Detect which cell encompasses the target text, then output its (x, y) center coordinate. 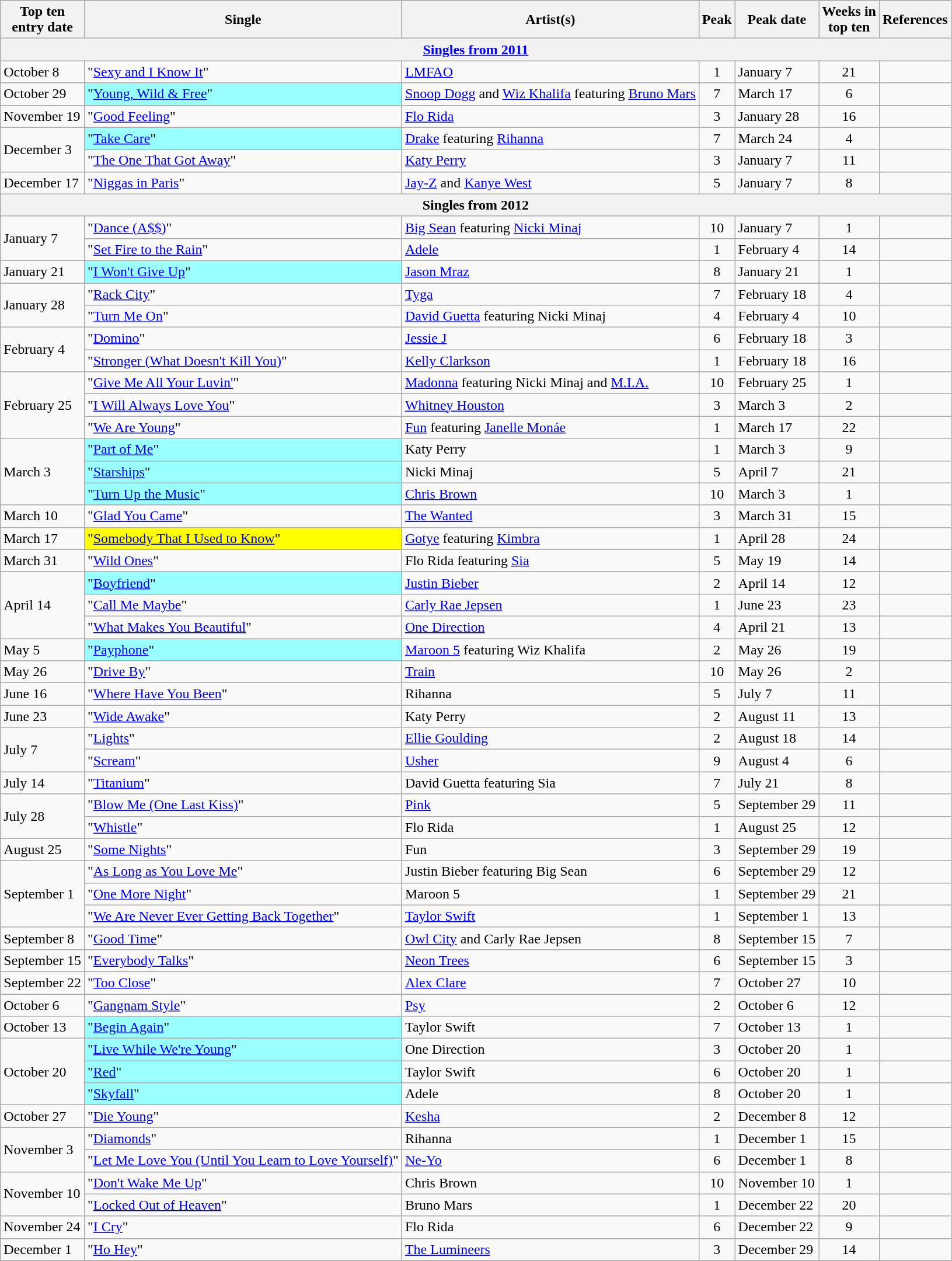
"Red" (243, 1072)
December 8 (777, 1116)
"I Cry" (243, 1227)
Whitney Houston (550, 405)
"What Makes You Beautiful" (243, 627)
Neon Trees (550, 960)
"Starships" (243, 472)
"Niggas in Paris" (243, 183)
Train (550, 672)
24 (849, 538)
August 4 (777, 761)
Fun (550, 849)
"Where Have You Been" (243, 694)
"Lights" (243, 739)
"Give Me All Your Luvin'" (243, 383)
"Young, Wild & Free" (243, 94)
Alex Clare (550, 983)
"We Are Never Ever Getting Back Together" (243, 916)
"Don't Wake Me Up" (243, 1183)
Jason Mraz (550, 271)
"Wild Ones" (243, 560)
"Begin Again" (243, 1027)
November 24 (43, 1227)
"Let Me Love You (Until You Learn to Love Yourself)" (243, 1161)
"Skyfall" (243, 1094)
22 (849, 427)
"Whistle" (243, 827)
Snoop Dogg and Wiz Khalifa featuring Bruno Mars (550, 94)
"Rack City" (243, 294)
Singles from 2011 (476, 50)
"Boyfriend" (243, 583)
December 17 (43, 183)
"Drive By" (243, 672)
August 11 (777, 716)
"Glad You Came" (243, 516)
Nicki Minaj (550, 472)
April 21 (777, 627)
Singles from 2012 (476, 205)
Jessie J (550, 339)
"Titanium" (243, 783)
September 8 (43, 938)
"Somebody That I Used to Know" (243, 538)
Maroon 5 (550, 894)
"Set Fire to the Rain" (243, 249)
The Lumineers (550, 1249)
"Turn Me On" (243, 316)
"Dance (A$$)" (243, 227)
September 22 (43, 983)
Kelly Clarkson (550, 361)
"Part of Me" (243, 450)
Peak date (777, 20)
Usher (550, 761)
Pink (550, 805)
Ne-Yo (550, 1161)
"Scream" (243, 761)
"Blow Me (One Last Kiss)" (243, 805)
"Stronger (What Doesn't Kill You)" (243, 361)
23 (849, 605)
April 7 (777, 472)
Gotye featuring Kimbra (550, 538)
Top tenentry date (43, 20)
"As Long as You Love Me" (243, 872)
"Some Nights" (243, 849)
"The One That Got Away" (243, 161)
"Call Me Maybe" (243, 605)
"Gangnam Style" (243, 1005)
Peak (717, 20)
Carly Rae Jepsen (550, 605)
November 3 (43, 1149)
"Live While We're Young" (243, 1050)
"We Are Young" (243, 427)
August 18 (777, 739)
"Diamonds" (243, 1138)
"Ho Hey" (243, 1249)
June 16 (43, 694)
Bruno Mars (550, 1205)
"Wide Awake" (243, 716)
"Good Feeling" (243, 116)
Madonna featuring Nicki Minaj and M.I.A. (550, 383)
"Sexy and I Know It" (243, 72)
David Guetta featuring Nicki Minaj (550, 316)
"Take Care" (243, 138)
Tyga (550, 294)
"Everybody Talks" (243, 960)
"I Won't Give Up" (243, 271)
Psy (550, 1005)
Ellie Goulding (550, 739)
LMFAO (550, 72)
March 10 (43, 516)
Flo Rida featuring Sia (550, 560)
Drake featuring Rihanna (550, 138)
David Guetta featuring Sia (550, 783)
Artist(s) (550, 20)
"Good Time" (243, 938)
July 14 (43, 783)
Justin Bieber (550, 583)
"Turn Up the Music" (243, 494)
October 29 (43, 94)
May 5 (43, 650)
Jay-Z and Kanye West (550, 183)
The Wanted (550, 516)
Big Sean featuring Nicki Minaj (550, 227)
Owl City and Carly Rae Jepsen (550, 938)
December 3 (43, 149)
Weeks intop ten (849, 20)
October 8 (43, 72)
Maroon 5 featuring Wiz Khalifa (550, 650)
July 21 (777, 783)
"Too Close" (243, 983)
References (915, 20)
Fun featuring Janelle Monáe (550, 427)
March 24 (777, 138)
May 19 (777, 560)
April 28 (777, 538)
"I Will Always Love You" (243, 405)
December 29 (777, 1249)
"Payphone" (243, 650)
Single (243, 20)
July 28 (43, 816)
"Domino" (243, 339)
Kesha (550, 1116)
November 19 (43, 116)
Justin Bieber featuring Big Sean (550, 872)
"One More Night" (243, 894)
20 (849, 1205)
"Die Young" (243, 1116)
"Locked Out of Heaven" (243, 1205)
